Return the (X, Y) coordinate for the center point of the cell that contains the specified text.  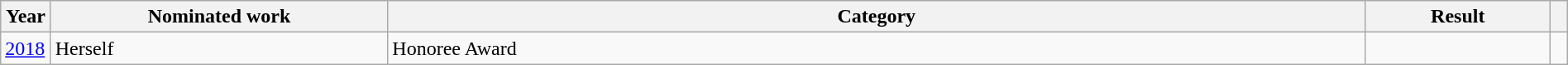
Herself (219, 48)
Year (26, 17)
Honoree Award (877, 48)
Nominated work (219, 17)
Category (877, 17)
2018 (26, 48)
Result (1458, 17)
